Find where the given text appears and provide that cell's center as (X, Y) coordinate. 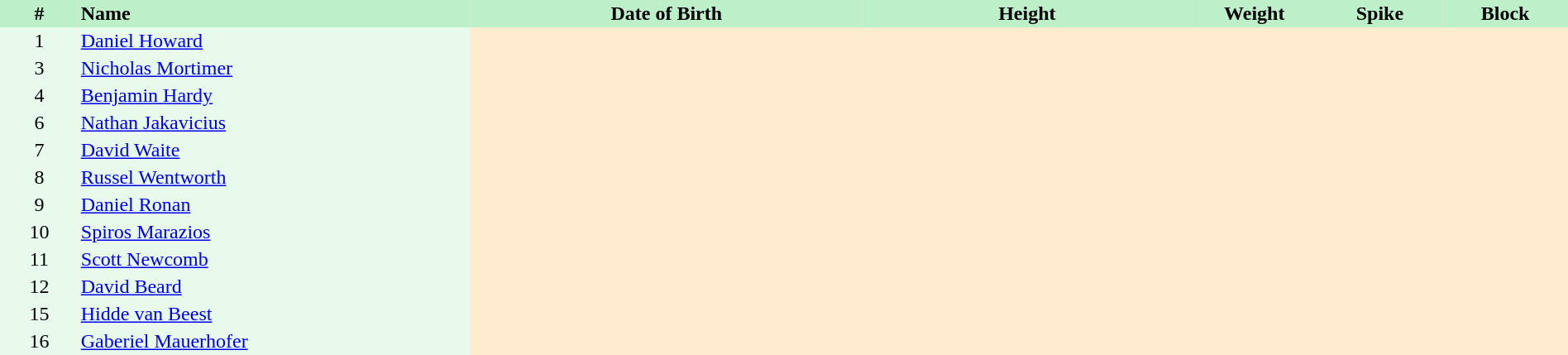
Weight (1255, 13)
3 (40, 68)
7 (40, 151)
Date of Birth (667, 13)
David Waite (275, 151)
16 (40, 341)
Benjamin Hardy (275, 96)
Height (1027, 13)
Scott Newcomb (275, 260)
Gaberiel Mauerhofer (275, 341)
1 (40, 41)
Spiros Marazios (275, 232)
Block (1505, 13)
Spike (1380, 13)
Russel Wentworth (275, 177)
# (40, 13)
12 (40, 286)
6 (40, 122)
Daniel Howard (275, 41)
8 (40, 177)
Daniel Ronan (275, 205)
David Beard (275, 286)
11 (40, 260)
4 (40, 96)
15 (40, 314)
10 (40, 232)
Nathan Jakavicius (275, 122)
Hidde van Beest (275, 314)
9 (40, 205)
Nicholas Mortimer (275, 68)
Name (275, 13)
